Find where the given text appears and provide that cell's center as [X, Y] coordinate. 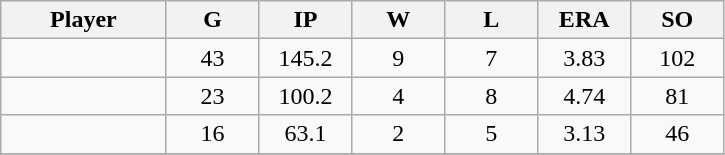
SO [678, 20]
16 [212, 134]
IP [306, 20]
L [492, 20]
43 [212, 58]
81 [678, 96]
2 [398, 134]
3.83 [584, 58]
7 [492, 58]
5 [492, 134]
3.13 [584, 134]
23 [212, 96]
102 [678, 58]
46 [678, 134]
Player [84, 20]
145.2 [306, 58]
63.1 [306, 134]
4.74 [584, 96]
W [398, 20]
8 [492, 96]
4 [398, 96]
ERA [584, 20]
G [212, 20]
9 [398, 58]
100.2 [306, 96]
